Scan for the cell matching the given text and deliver its (x, y) coordinate at center. 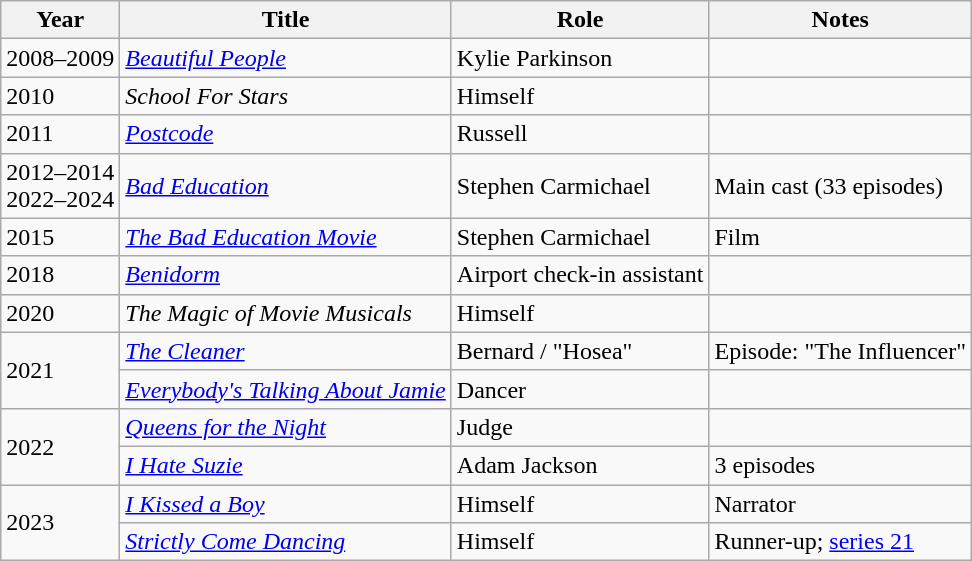
The Magic of Movie Musicals (286, 313)
2023 (60, 522)
I Hate Suzie (286, 465)
Postcode (286, 134)
Film (840, 237)
Bernard / "Hosea" (580, 351)
Airport check-in assistant (580, 275)
Kylie Parkinson (580, 58)
Year (60, 20)
Narrator (840, 503)
Adam Jackson (580, 465)
2018 (60, 275)
The Cleaner (286, 351)
The Bad Education Movie (286, 237)
Everybody's Talking About Jamie (286, 389)
Judge (580, 427)
Dancer (580, 389)
2015 (60, 237)
Title (286, 20)
2011 (60, 134)
2010 (60, 96)
2008–2009 (60, 58)
Runner-up; series 21 (840, 542)
Main cast (33 episodes) (840, 186)
Bad Education (286, 186)
2012–2014 2022–2024 (60, 186)
3 episodes (840, 465)
I Kissed a Boy (286, 503)
Role (580, 20)
Strictly Come Dancing (286, 542)
Benidorm (286, 275)
2021 (60, 370)
Beautiful People (286, 58)
Notes (840, 20)
School For Stars (286, 96)
Russell (580, 134)
2022 (60, 446)
2020 (60, 313)
Episode: "The Influencer" (840, 351)
Queens for the Night (286, 427)
